Identify which cell holds the provided text, then report its (X, Y) central coordinate. 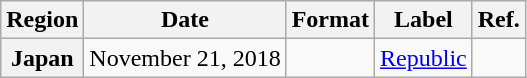
Label (424, 20)
Republic (424, 58)
November 21, 2018 (185, 58)
Format (330, 20)
Japan (42, 58)
Date (185, 20)
Region (42, 20)
Ref. (498, 20)
